From the cell containing the given text, extract its center point as [x, y] coordinate. 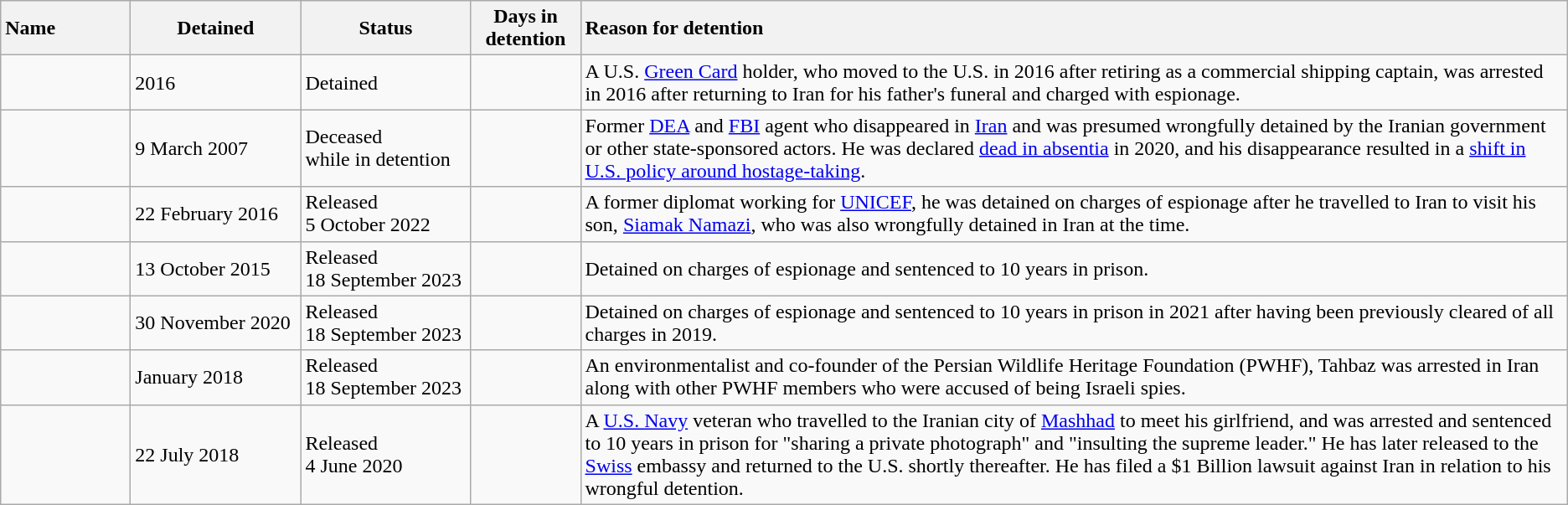
Deceased while in detention [385, 148]
22 February 2016 [216, 214]
Released 4 June 2020 [385, 454]
Detained on charges of espionage and sentenced to 10 years in prison in 2021 after having been previously cleared of all charges in 2019. [1074, 323]
2016 [216, 82]
Status [385, 28]
Detained on charges of espionage and sentenced to 10 years in prison. [1074, 268]
9 March 2007 [216, 148]
22 July 2018 [216, 454]
13 October 2015 [216, 268]
January 2018 [216, 377]
30 November 2020 [216, 323]
Name [65, 28]
Reason for detention [1074, 28]
Released 5 October 2022 [385, 214]
Days in detention [526, 28]
